Output the (x, y) coordinate of the center of the cell containing the given text.  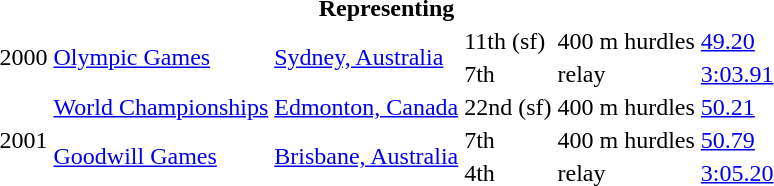
Sydney, Australia (366, 58)
11th (sf) (508, 41)
relay (626, 74)
World Championships (161, 107)
22nd (sf) (508, 107)
Edmonton, Canada (366, 107)
Olympic Games (161, 58)
